Determine the (x, y) coordinate at the center of the cell enclosing the given text.  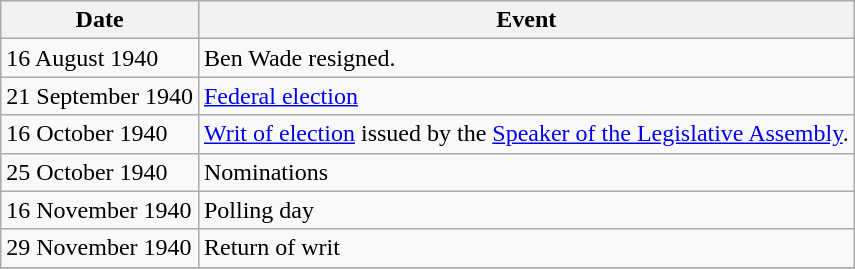
16 November 1940 (100, 210)
Nominations (526, 172)
Event (526, 20)
Writ of election issued by the Speaker of the Legislative Assembly. (526, 134)
16 August 1940 (100, 58)
16 October 1940 (100, 134)
Return of writ (526, 248)
25 October 1940 (100, 172)
Federal election (526, 96)
Polling day (526, 210)
Date (100, 20)
Ben Wade resigned. (526, 58)
29 November 1940 (100, 248)
21 September 1940 (100, 96)
